Output the (X, Y) coordinate of the center of the cell containing the given text.  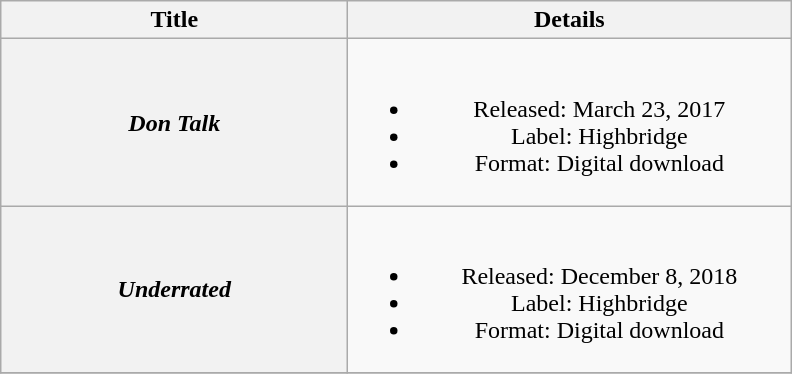
Released: March 23, 2017Label: HighbridgeFormat: Digital download (570, 122)
Title (174, 20)
Details (570, 20)
Don Talk (174, 122)
Underrated (174, 290)
Released: December 8, 2018Label: HighbridgeFormat: Digital download (570, 290)
